For the text-containing cell, return its midpoint in (X, Y) coordinate format. 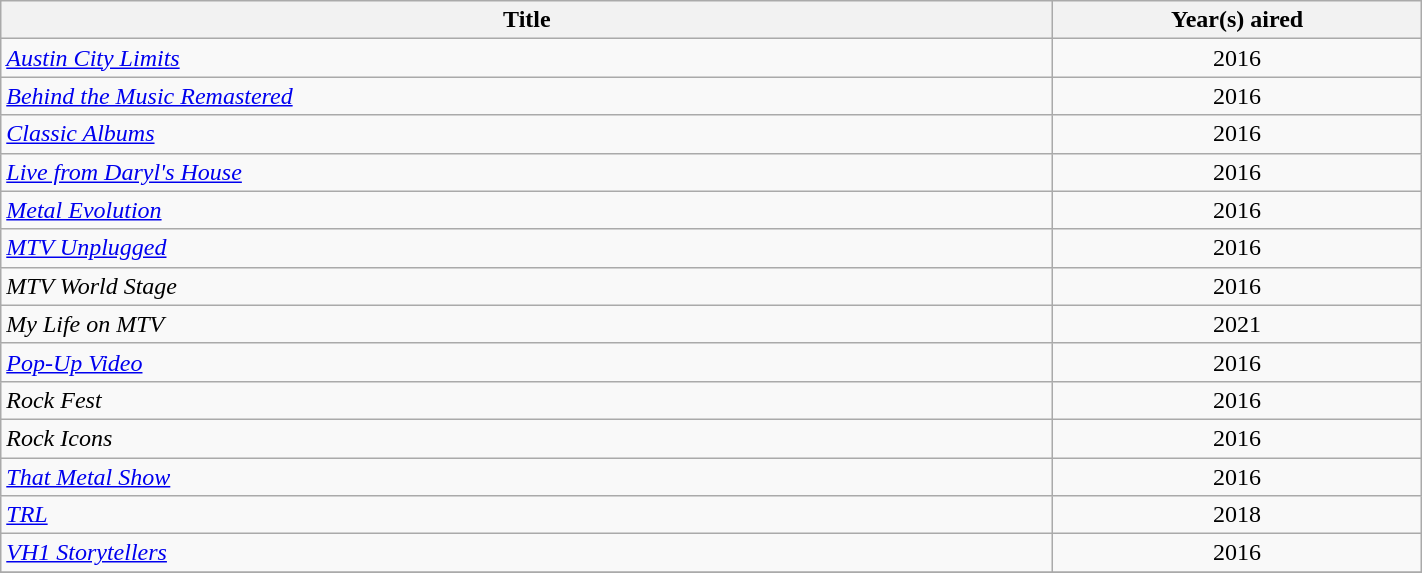
Metal Evolution (527, 210)
Title (527, 20)
Classic Albums (527, 134)
My Life on MTV (527, 324)
MTV Unplugged (527, 248)
TRL (527, 515)
Austin City Limits (527, 58)
2018 (1237, 515)
That Metal Show (527, 477)
Rock Fest (527, 400)
Behind the Music Remastered (527, 96)
Pop-Up Video (527, 362)
Year(s) aired (1237, 20)
2021 (1237, 324)
Live from Daryl's House (527, 172)
Rock Icons (527, 438)
VH1 Storytellers (527, 553)
MTV World Stage (527, 286)
